Find where the given text appears and provide that cell's center as (X, Y) coordinate. 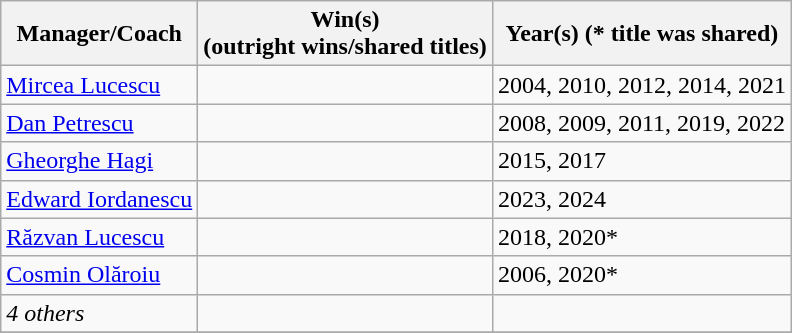
2015, 2017 (642, 161)
2008, 2009, 2011, 2019, 2022 (642, 123)
Gheorghe Hagi (100, 161)
Year(s) (* title was shared) (642, 34)
4 others (100, 313)
Mircea Lucescu (100, 85)
2023, 2024 (642, 199)
Cosmin Olăroiu (100, 275)
Răzvan Lucescu (100, 237)
Edward Iordanescu (100, 199)
2006, 2020* (642, 275)
2018, 2020* (642, 237)
Manager/Coach (100, 34)
Win(s)(outright wins/shared titles) (346, 34)
2004, 2010, 2012, 2014, 2021 (642, 85)
Dan Petrescu (100, 123)
